Return (x, y) of the center of cell containing provided text 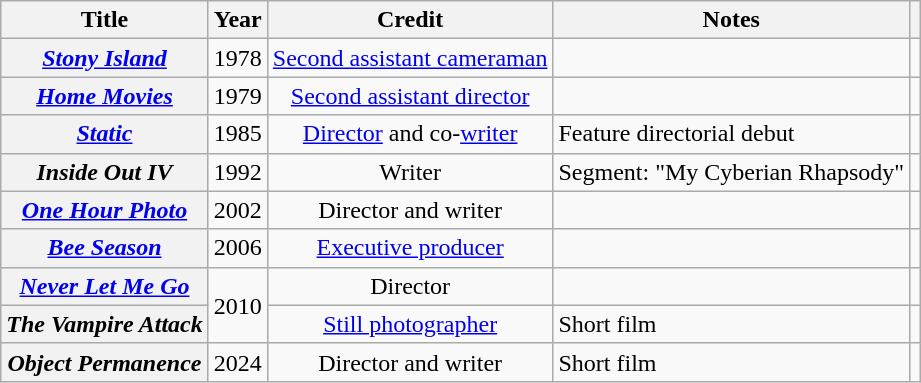
Credit (410, 20)
Stony Island (105, 58)
1992 (238, 172)
2010 (238, 305)
Static (105, 134)
2006 (238, 248)
Director (410, 286)
Executive producer (410, 248)
Year (238, 20)
Home Movies (105, 96)
Bee Season (105, 248)
Second assistant director (410, 96)
2024 (238, 362)
1979 (238, 96)
Second assistant cameraman (410, 58)
Writer (410, 172)
Inside Out IV (105, 172)
1985 (238, 134)
Never Let Me Go (105, 286)
2002 (238, 210)
Object Permanence (105, 362)
Title (105, 20)
1978 (238, 58)
Notes (732, 20)
Feature directorial debut (732, 134)
Segment: "My Cyberian Rhapsody" (732, 172)
Still photographer (410, 324)
The Vampire Attack (105, 324)
One Hour Photo (105, 210)
Director and co-writer (410, 134)
